Determine the (x, y) coordinate at the center of the cell enclosing the given text.  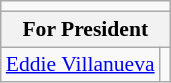
Eddie Villanueva (80, 65)
For President (86, 29)
